Detect which cell encompasses the target text, then output its [x, y] center coordinate. 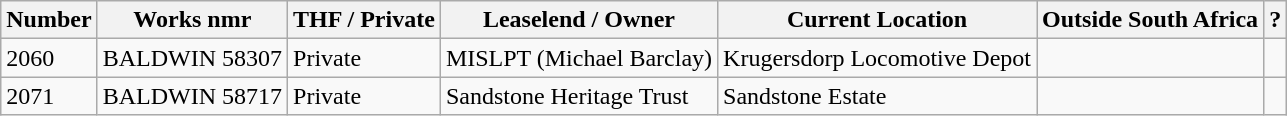
BALDWIN 58307 [192, 58]
Leaselend / Owner [578, 20]
THF / Private [364, 20]
Krugersdorp Locomotive Depot [878, 58]
Outside South Africa [1150, 20]
Sandstone Estate [878, 96]
2071 [49, 96]
Sandstone Heritage Trust [578, 96]
? [1276, 20]
Current Location [878, 20]
BALDWIN 58717 [192, 96]
2060 [49, 58]
Number [49, 20]
MISLPT (Michael Barclay) [578, 58]
Works nmr [192, 20]
